Detect which cell encompasses the target text, then output its [x, y] center coordinate. 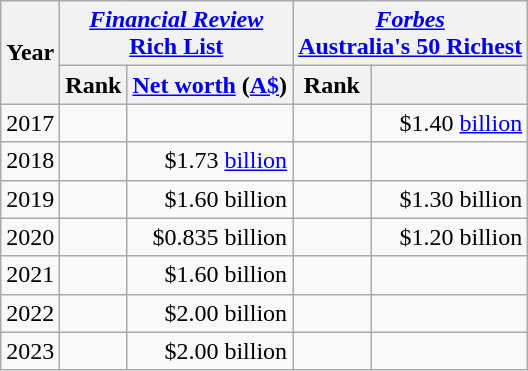
2021 [30, 275]
Financial ReviewRich List [176, 34]
2020 [30, 237]
2018 [30, 161]
$1.73 billion [210, 161]
Net worth (A$) [210, 85]
2023 [30, 351]
ForbesAustralia's 50 Richest [410, 34]
2022 [30, 313]
Year [30, 52]
$1.30 billion [450, 199]
$1.40 billion [450, 123]
2019 [30, 199]
2017 [30, 123]
$1.20 billion [450, 237]
$0.835 billion [210, 237]
